Search for the cell housing the specified text and yield its (x, y) center coordinate. 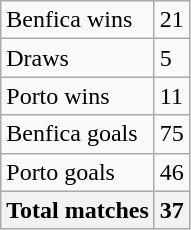
Draws (78, 58)
Total matches (78, 210)
11 (172, 96)
46 (172, 172)
5 (172, 58)
Porto goals (78, 172)
37 (172, 210)
75 (172, 134)
Porto wins (78, 96)
Benfica wins (78, 20)
21 (172, 20)
Benfica goals (78, 134)
